Return [x, y] of the center of cell containing provided text 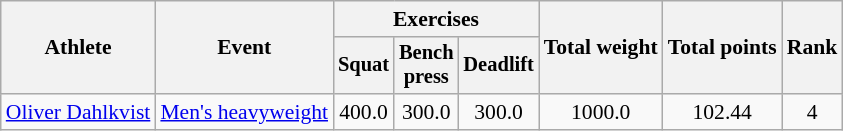
Event [244, 48]
Benchpress [426, 66]
400.0 [364, 112]
Total points [722, 48]
Exercises [436, 19]
Men's heavyweight [244, 112]
Total weight [601, 48]
4 [812, 112]
Athlete [78, 48]
Deadlift [498, 66]
102.44 [722, 112]
1000.0 [601, 112]
Rank [812, 48]
Oliver Dahlkvist [78, 112]
Squat [364, 66]
